Output the (X, Y) coordinate of the center of the cell containing the given text.  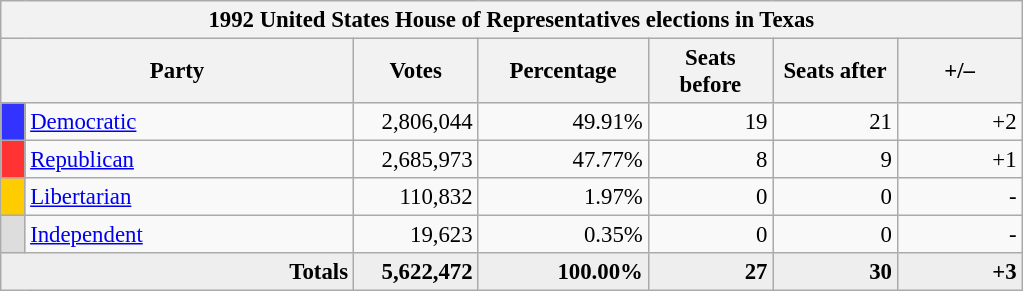
+/– (960, 72)
49.91% (563, 122)
1.97% (563, 197)
Independent (189, 235)
21 (836, 122)
Party (178, 72)
Seats before (710, 72)
Democratic (189, 122)
1992 United States House of Representatives elections in Texas (512, 20)
Republican (189, 160)
Percentage (563, 72)
19 (710, 122)
Seats after (836, 72)
0.35% (563, 235)
+1 (960, 160)
Votes (416, 72)
Libertarian (189, 197)
+2 (960, 122)
9 (836, 160)
19,623 (416, 235)
47.77% (563, 160)
8 (710, 160)
2,685,973 (416, 160)
2,806,044 (416, 122)
110,832 (416, 197)
